Extract the [x, y] coordinate from the center of the cell holding the provided text.  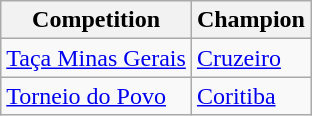
Taça Minas Gerais [96, 58]
Champion [250, 20]
Torneio do Povo [96, 96]
Cruzeiro [250, 58]
Coritiba [250, 96]
Competition [96, 20]
